Capture the cell that displays the provided text and extract its [x, y] central coordinate. 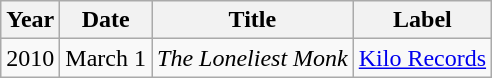
Label [422, 20]
March 1 [106, 58]
Date [106, 20]
Year [30, 20]
Kilo Records [422, 58]
2010 [30, 58]
Title [253, 20]
The Loneliest Monk [253, 58]
